Find where the given text appears and provide that cell's center as [X, Y] coordinate. 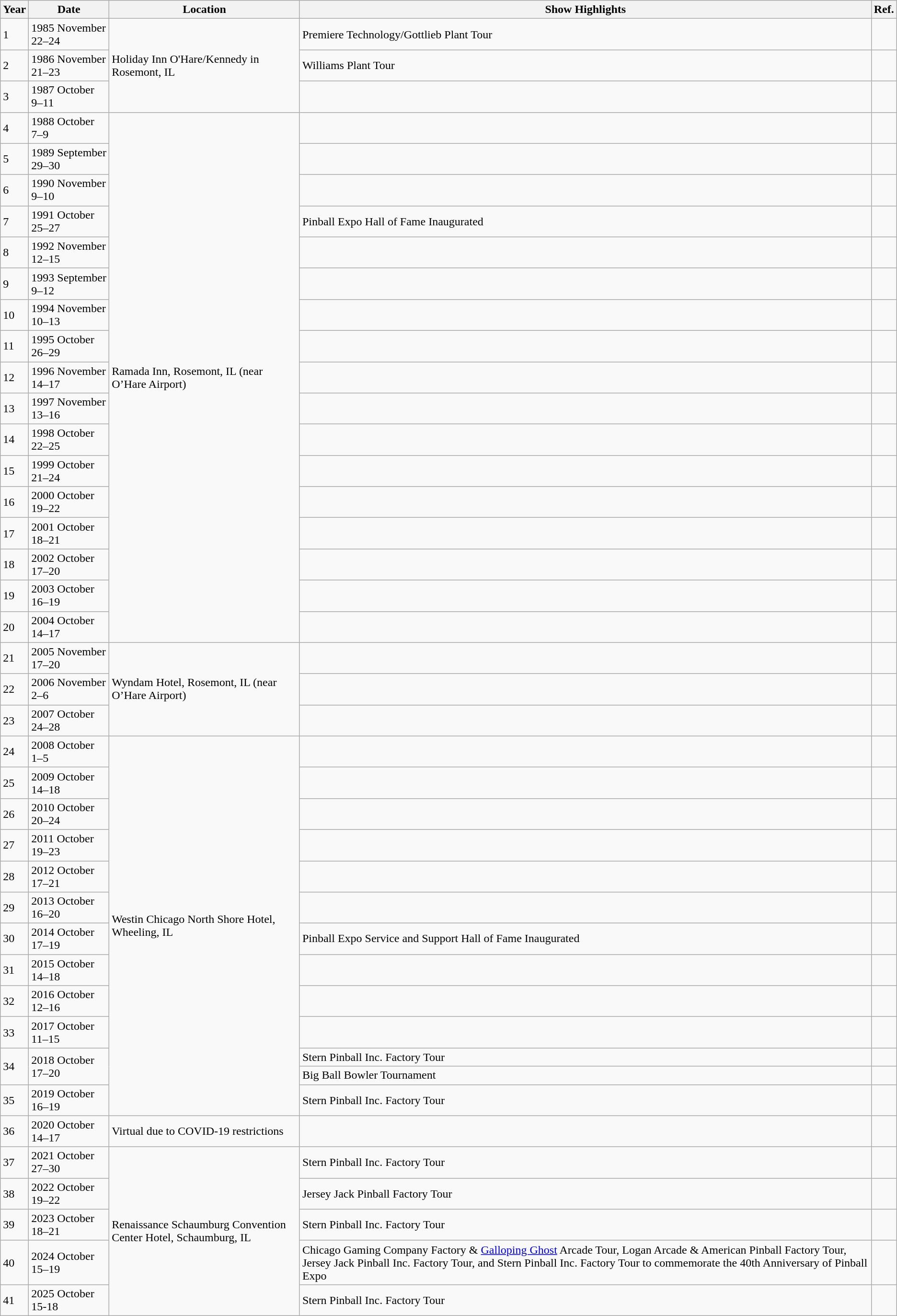
2005 November 17–20 [69, 658]
1 [14, 35]
1987 October 9–11 [69, 97]
Williams Plant Tour [586, 65]
2000 October 19–22 [69, 502]
17 [14, 533]
Westin Chicago North Shore Hotel, Wheeling, IL [205, 926]
2020 October 14–17 [69, 1131]
2008 October 1–5 [69, 752]
1988 October 7–9 [69, 128]
38 [14, 1194]
2004 October 14–17 [69, 627]
12 [14, 377]
Date [69, 10]
2023 October 18–21 [69, 1224]
2022 October 19–22 [69, 1194]
22 [14, 689]
40 [14, 1262]
20 [14, 627]
1993 September 9–12 [69, 284]
Virtual due to COVID-19 restrictions [205, 1131]
Year [14, 10]
3 [14, 97]
1994 November 10–13 [69, 314]
37 [14, 1162]
18 [14, 565]
1991 October 25–27 [69, 221]
Jersey Jack Pinball Factory Tour [586, 1194]
2017 October 11–15 [69, 1033]
Pinball Expo Service and Support Hall of Fame Inaugurated [586, 939]
28 [14, 876]
Ref. [884, 10]
2014 October 17–19 [69, 939]
5 [14, 159]
35 [14, 1100]
Ramada Inn, Rosemont, IL (near O’Hare Airport) [205, 377]
2003 October 16–19 [69, 595]
2002 October 17–20 [69, 565]
2010 October 20–24 [69, 814]
2001 October 18–21 [69, 533]
13 [14, 408]
4 [14, 128]
33 [14, 1033]
32 [14, 1001]
6 [14, 190]
14 [14, 440]
2 [14, 65]
36 [14, 1131]
1998 October 22–25 [69, 440]
Premiere Technology/Gottlieb Plant Tour [586, 35]
29 [14, 908]
30 [14, 939]
Wyndam Hotel, Rosemont, IL (near O’Hare Airport) [205, 689]
2016 October 12–16 [69, 1001]
23 [14, 720]
2006 November 2–6 [69, 689]
8 [14, 252]
9 [14, 284]
39 [14, 1224]
2011 October 19–23 [69, 845]
1996 November 14–17 [69, 377]
2025 October 15-18 [69, 1300]
Location [205, 10]
Renaissance Schaumburg Convention Center Hotel, Schaumburg, IL [205, 1231]
15 [14, 471]
Holiday Inn O'Hare/Kennedy in Rosemont, IL [205, 65]
25 [14, 782]
1990 November 9–10 [69, 190]
7 [14, 221]
1985 November 22–24 [69, 35]
24 [14, 752]
2015 October 14–18 [69, 970]
34 [14, 1066]
2007 October 24–28 [69, 720]
1989 September 29–30 [69, 159]
Show Highlights [586, 10]
21 [14, 658]
26 [14, 814]
2019 October 16–19 [69, 1100]
1999 October 21–24 [69, 471]
31 [14, 970]
10 [14, 314]
19 [14, 595]
1986 November 21–23 [69, 65]
Big Ball Bowler Tournament [586, 1075]
1997 November 13–16 [69, 408]
1992 November 12–15 [69, 252]
2018 October 17–20 [69, 1066]
11 [14, 346]
41 [14, 1300]
2012 October 17–21 [69, 876]
27 [14, 845]
2009 October 14–18 [69, 782]
1995 October 26–29 [69, 346]
2024 October 15–19 [69, 1262]
2021 October 27–30 [69, 1162]
16 [14, 502]
2013 October 16–20 [69, 908]
Pinball Expo Hall of Fame Inaugurated [586, 221]
